Identify which cell holds the provided text, then report its [X, Y] central coordinate. 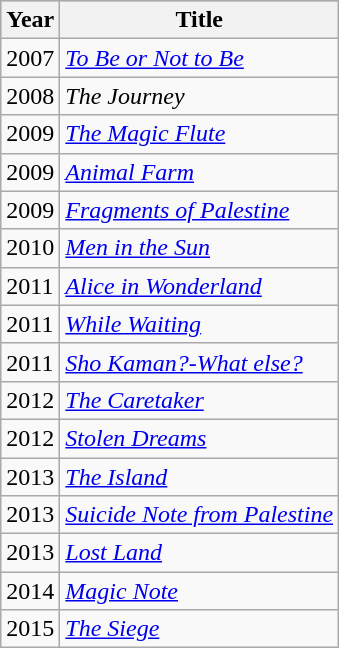
The Siege [200, 629]
2010 [30, 248]
2015 [30, 629]
Year [30, 20]
The Caretaker [200, 400]
Magic Note [200, 591]
While Waiting [200, 324]
Animal Farm [200, 172]
To Be or Not to Be [200, 58]
2008 [30, 96]
The Magic Flute [200, 134]
Stolen Dreams [200, 438]
Sho Kaman?-What else? [200, 362]
Alice in Wonderland [200, 286]
Title [200, 20]
Suicide Note from Palestine [200, 515]
Men in the Sun [200, 248]
The Island [200, 477]
The Journey [200, 96]
2007 [30, 58]
Fragments of Palestine [200, 210]
Lost Land [200, 553]
2014 [30, 591]
